From the cell containing the given text, extract its center point as (x, y) coordinate. 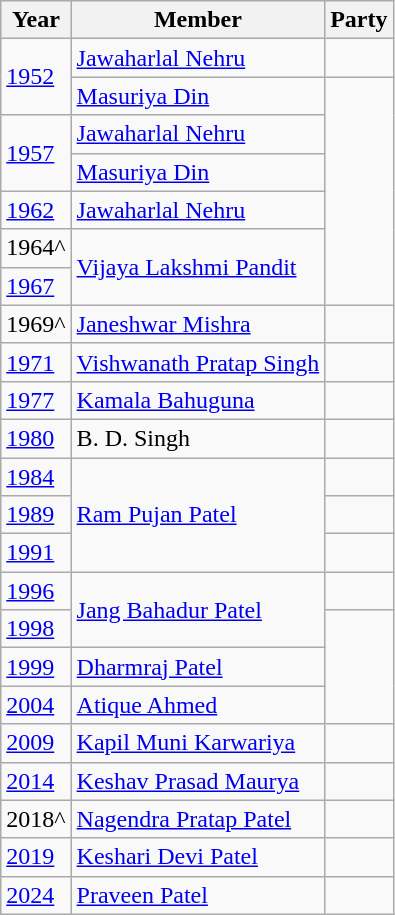
Jang Bahadur Patel (198, 610)
1964^ (36, 248)
Praveen Patel (198, 895)
Nagendra Pratap Patel (198, 819)
1977 (36, 400)
1957 (36, 153)
B. D. Singh (198, 438)
2004 (36, 705)
1984 (36, 477)
Ram Pujan Patel (198, 515)
1967 (36, 286)
1962 (36, 210)
Member (198, 20)
1952 (36, 77)
2009 (36, 743)
Janeshwar Mishra (198, 324)
Kapil Muni Karwariya (198, 743)
1969^ (36, 324)
1980 (36, 438)
Party (359, 20)
2018^ (36, 819)
Dharmraj Patel (198, 667)
2019 (36, 857)
Vishwanath Pratap Singh (198, 362)
1991 (36, 553)
1971 (36, 362)
Keshav Prasad Maurya (198, 781)
1996 (36, 591)
1998 (36, 629)
2014 (36, 781)
Keshari Devi Patel (198, 857)
Kamala Bahuguna (198, 400)
1989 (36, 515)
Atique Ahmed (198, 705)
Year (36, 20)
2024 (36, 895)
1999 (36, 667)
Vijaya Lakshmi Pandit (198, 267)
